Return [x, y] of the center of cell containing provided text 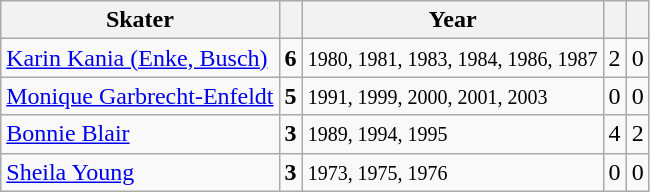
Bonnie Blair [140, 134]
Karin Kania (Enke, Busch) [140, 58]
4 [614, 134]
Sheila Young [140, 172]
Year [452, 20]
Monique Garbrecht-Enfeldt [140, 96]
1973, 1975, 1976 [452, 172]
Skater [140, 20]
1980, 1981, 1983, 1984, 1986, 1987 [452, 58]
1989, 1994, 1995 [452, 134]
1991, 1999, 2000, 2001, 2003 [452, 96]
6 [290, 58]
5 [290, 96]
